Find where the given text appears and provide that cell's center as (x, y) coordinate. 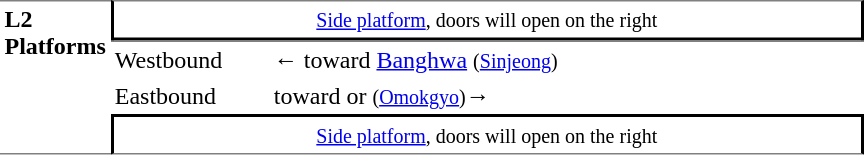
Eastbound (190, 96)
toward or (Omokgyo)→ (566, 96)
Westbound (190, 59)
← toward Banghwa (Sinjeong) (566, 59)
L2Platforms (55, 77)
